Determine the (X, Y) coordinate at the center of the cell enclosing the given text.  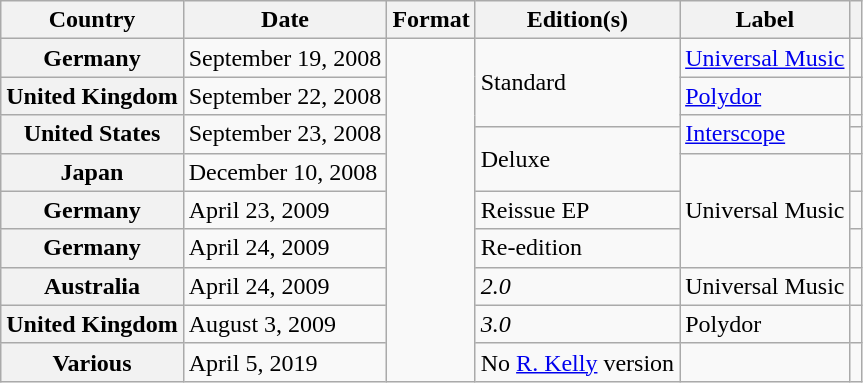
2.0 (577, 286)
Reissue EP (577, 210)
Interscope (765, 134)
Standard (577, 82)
Various (92, 362)
Label (765, 20)
August 3, 2009 (285, 324)
December 10, 2008 (285, 172)
No R. Kelly version (577, 362)
United States (92, 134)
Date (285, 20)
Edition(s) (577, 20)
Japan (92, 172)
Deluxe (577, 158)
Format (431, 20)
Australia (92, 286)
September 23, 2008 (285, 134)
April 5, 2019 (285, 362)
Country (92, 20)
April 23, 2009 (285, 210)
3.0 (577, 324)
September 22, 2008 (285, 96)
Re-edition (577, 248)
September 19, 2008 (285, 58)
